Scan for the cell matching the given text and deliver its [X, Y] coordinate at center. 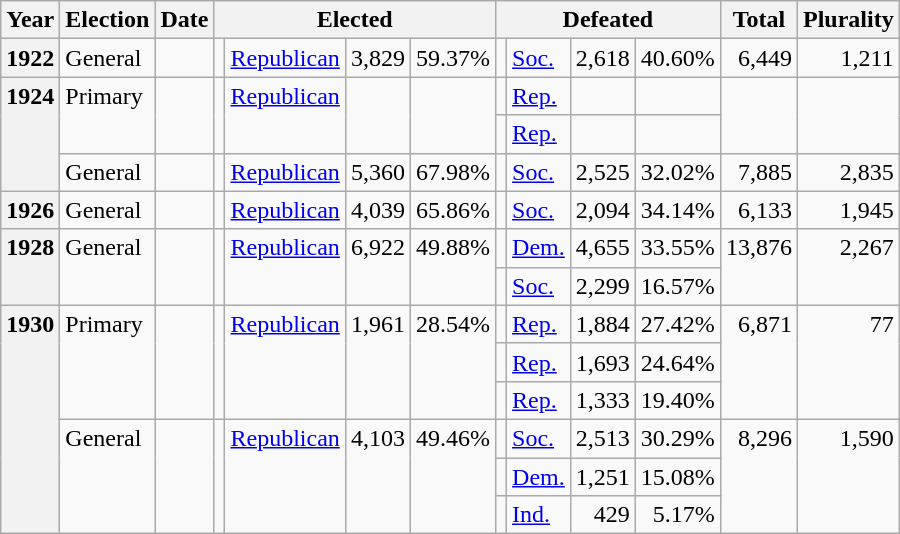
19.40% [678, 400]
6,133 [758, 210]
15.08% [678, 477]
30.29% [678, 438]
429 [602, 515]
1,961 [378, 362]
5.17% [678, 515]
Election [108, 20]
2,525 [602, 172]
1,251 [602, 477]
7,885 [758, 172]
1,333 [602, 400]
24.64% [678, 362]
6,871 [758, 362]
40.60% [678, 58]
49.88% [452, 267]
59.37% [452, 58]
Total [758, 20]
6,922 [378, 267]
2,618 [602, 58]
2,094 [602, 210]
4,655 [602, 248]
Defeated [608, 20]
1,945 [848, 210]
Plurality [848, 20]
1922 [30, 58]
1,693 [602, 362]
27.42% [678, 324]
1924 [30, 134]
Elected [355, 20]
28.54% [452, 362]
2,267 [848, 267]
Date [184, 20]
2,299 [602, 286]
4,103 [378, 476]
1,590 [848, 476]
4,039 [378, 210]
1,884 [602, 324]
1926 [30, 210]
2,835 [848, 172]
1928 [30, 267]
49.46% [452, 476]
Year [30, 20]
67.98% [452, 172]
5,360 [378, 172]
8,296 [758, 476]
77 [848, 362]
34.14% [678, 210]
13,876 [758, 267]
3,829 [378, 58]
6,449 [758, 58]
32.02% [678, 172]
Ind. [539, 515]
16.57% [678, 286]
33.55% [678, 248]
1930 [30, 419]
1,211 [848, 58]
2,513 [602, 438]
65.86% [452, 210]
